Provide the (X, Y) coordinate of the cell's center where the given text is located.  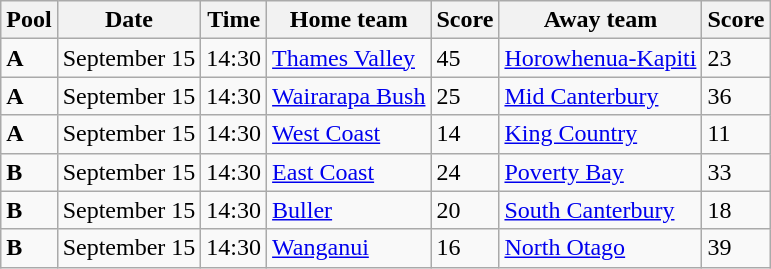
39 (736, 248)
Mid Canterbury (600, 96)
South Canterbury (600, 210)
18 (736, 210)
Away team (600, 20)
Pool (29, 20)
Wanganui (349, 248)
25 (465, 96)
45 (465, 58)
Thames Valley (349, 58)
Home team (349, 20)
North Otago (600, 248)
20 (465, 210)
Horowhenua-Kapiti (600, 58)
King Country (600, 134)
14 (465, 134)
Wairarapa Bush (349, 96)
36 (736, 96)
Date (129, 20)
Buller (349, 210)
24 (465, 172)
Time (234, 20)
East Coast (349, 172)
Poverty Bay (600, 172)
16 (465, 248)
11 (736, 134)
23 (736, 58)
33 (736, 172)
West Coast (349, 134)
